Extract the [X, Y] coordinate from the center of the cell holding the provided text.  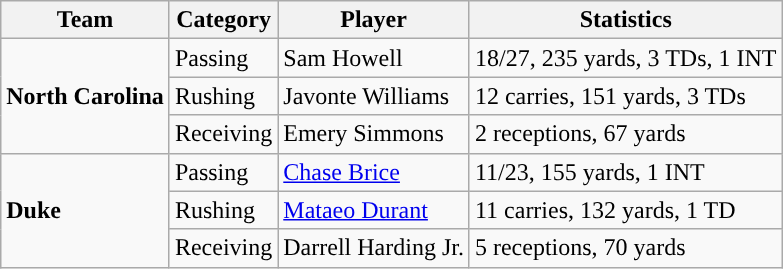
5 receptions, 70 yards [626, 248]
Statistics [626, 20]
Duke [86, 210]
Emery Simmons [374, 134]
Chase Brice [374, 172]
Mataeo Durant [374, 210]
Team [86, 20]
Javonte Williams [374, 96]
18/27, 235 yards, 3 TDs, 1 INT [626, 58]
Category [223, 20]
Sam Howell [374, 58]
Darrell Harding Jr. [374, 248]
2 receptions, 67 yards [626, 134]
Player [374, 20]
11 carries, 132 yards, 1 TD [626, 210]
11/23, 155 yards, 1 INT [626, 172]
North Carolina [86, 96]
12 carries, 151 yards, 3 TDs [626, 96]
